From the cell containing the given text, extract its center point as [X, Y] coordinate. 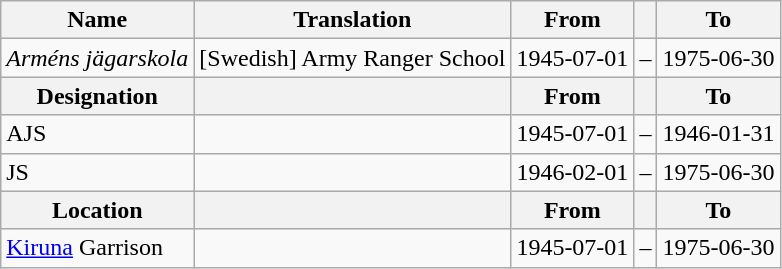
[Swedish] Army Ranger School [352, 58]
Arméns jägarskola [98, 58]
JS [98, 172]
1946-01-31 [718, 134]
Location [98, 210]
Translation [352, 20]
AJS [98, 134]
1946-02-01 [572, 172]
Kiruna Garrison [98, 248]
Name [98, 20]
Designation [98, 96]
